Output the [x, y] coordinate of the center of the cell containing the given text.  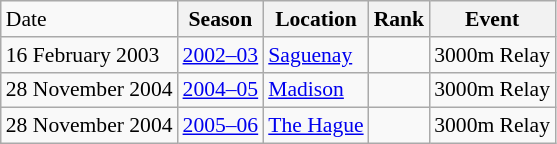
Season [221, 19]
Location [316, 19]
Rank [400, 19]
Madison [316, 90]
The Hague [316, 126]
16 February 2003 [90, 55]
Date [90, 19]
2004–05 [221, 90]
2002–03 [221, 55]
Event [492, 19]
2005–06 [221, 126]
Saguenay [316, 55]
